Capture the cell that displays the provided text and extract its [x, y] central coordinate. 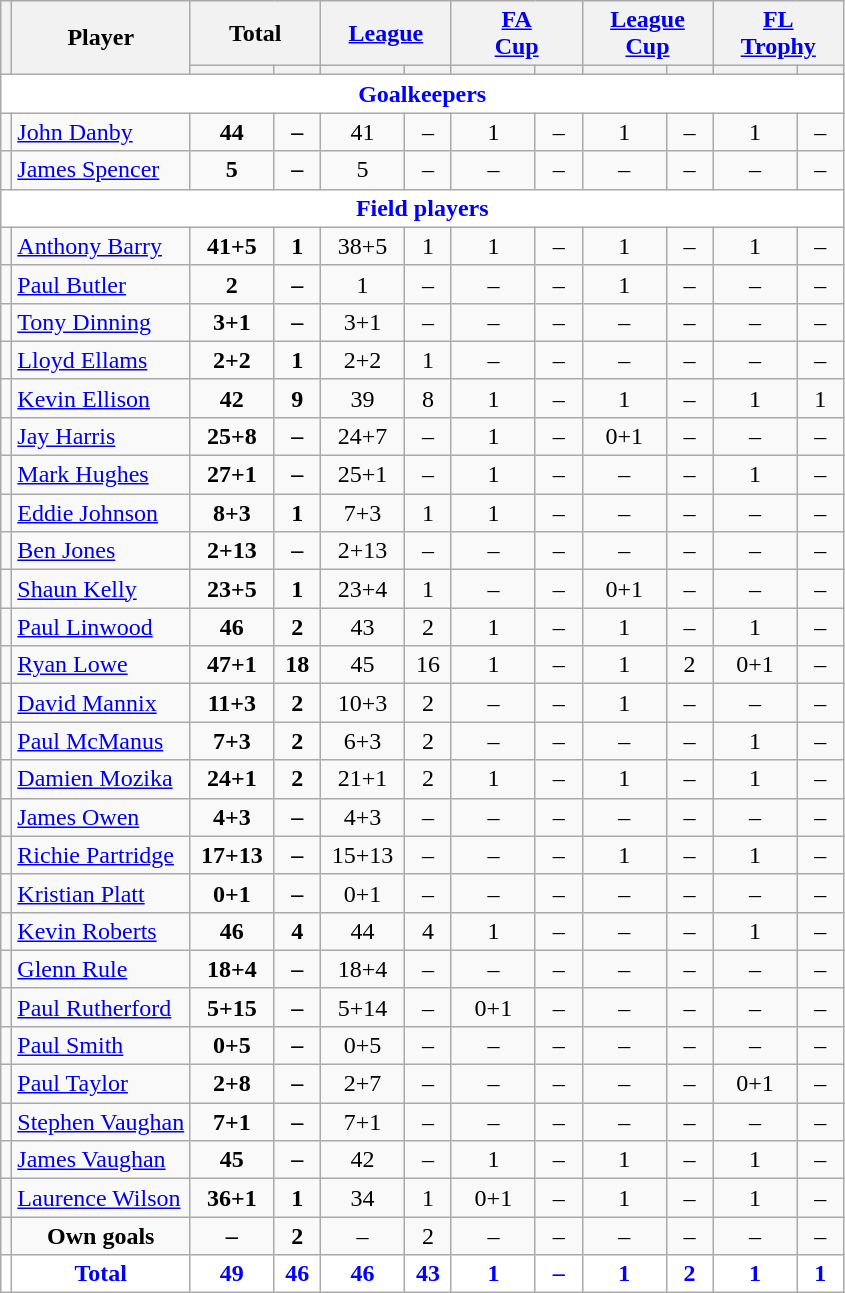
Shaun Kelly [101, 589]
6+3 [363, 741]
FACup [516, 34]
James Spencer [101, 170]
47+1 [232, 665]
Goalkeepers [422, 94]
36+1 [232, 1198]
25+8 [232, 437]
Own goals [101, 1236]
34 [363, 1198]
17+13 [232, 855]
Richie Partridge [101, 855]
24+1 [232, 779]
41+5 [232, 246]
Paul Rutherford [101, 1007]
Kevin Roberts [101, 931]
FLTrophy [778, 34]
27+1 [232, 475]
49 [232, 1274]
38+5 [363, 246]
9 [298, 398]
David Mannix [101, 703]
Field players [422, 208]
John Danby [101, 132]
8+3 [232, 513]
Damien Mozika [101, 779]
Ryan Lowe [101, 665]
Glenn Rule [101, 969]
League [386, 34]
39 [363, 398]
Eddie Johnson [101, 513]
23+4 [363, 589]
5+15 [232, 1007]
Mark Hughes [101, 475]
Jay Harris [101, 437]
James Vaughan [101, 1160]
21+1 [363, 779]
Kevin Ellison [101, 398]
Kristian Platt [101, 893]
8 [428, 398]
Lloyd Ellams [101, 360]
15+13 [363, 855]
18 [298, 665]
5+14 [363, 1007]
James Owen [101, 817]
Laurence Wilson [101, 1198]
Ben Jones [101, 551]
10+3 [363, 703]
Stephen Vaughan [101, 1122]
Tony Dinning [101, 322]
Paul Linwood [101, 627]
Paul Taylor [101, 1084]
Player [101, 38]
Paul Smith [101, 1046]
24+7 [363, 437]
11+3 [232, 703]
Paul Butler [101, 284]
Anthony Barry [101, 246]
2+7 [363, 1084]
25+1 [363, 475]
23+5 [232, 589]
2+8 [232, 1084]
16 [428, 665]
LeagueCup [648, 34]
Paul McManus [101, 741]
41 [363, 132]
